Detect which cell encompasses the target text, then output its (X, Y) center coordinate. 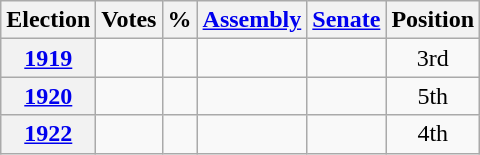
Votes (129, 20)
1920 (48, 96)
3rd (433, 58)
1922 (48, 134)
Assembly (252, 20)
4th (433, 134)
Position (433, 20)
5th (433, 96)
% (180, 20)
Election (48, 20)
Senate (346, 20)
1919 (48, 58)
